Detect which cell encompasses the target text, then output its [x, y] center coordinate. 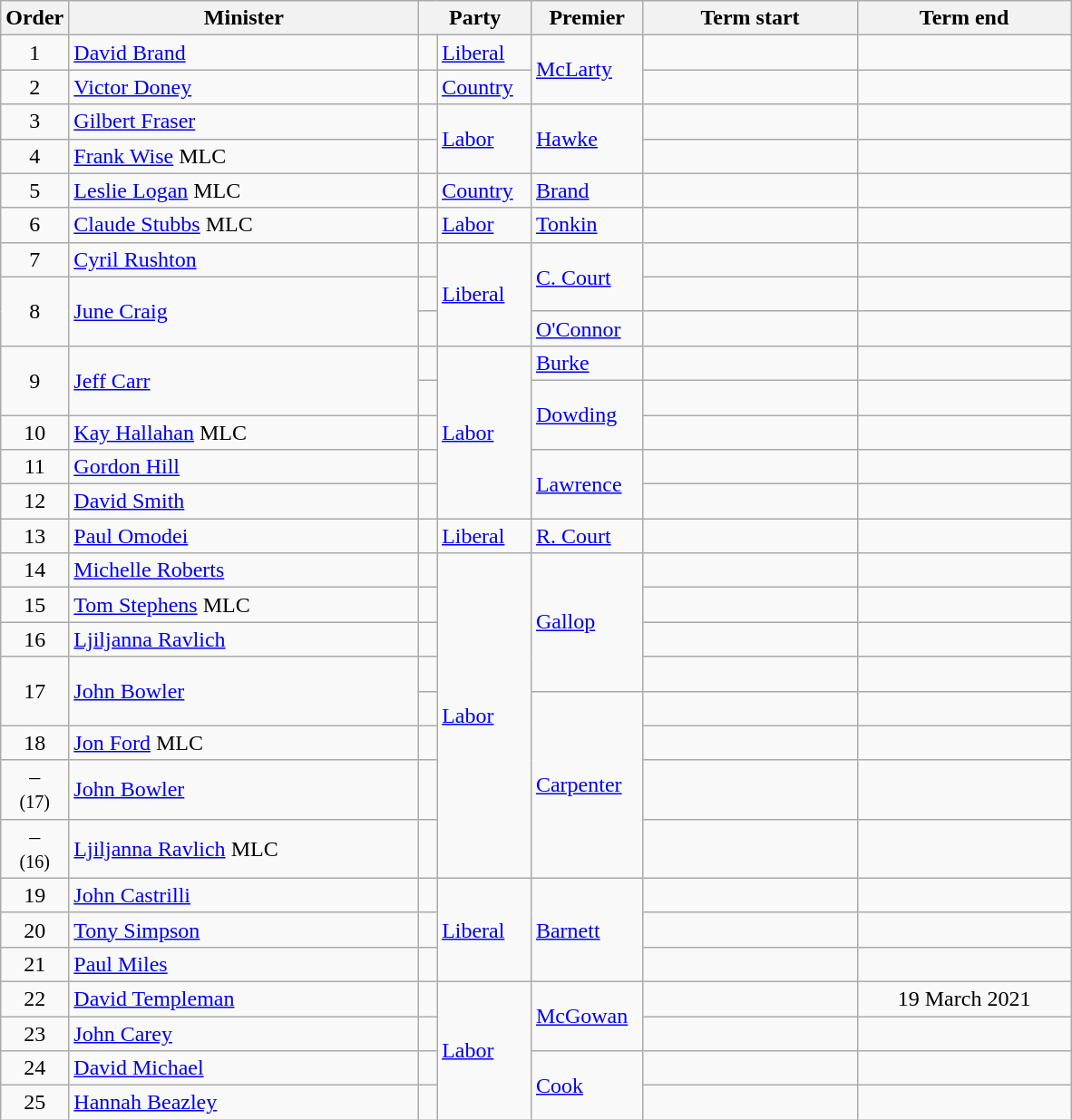
16 [34, 639]
1 [34, 53]
Paul Miles [244, 964]
Michelle Roberts [244, 570]
Frank Wise MLC [244, 156]
Tony Simpson [244, 930]
12 [34, 502]
Ljiljanna Ravlich [244, 639]
23 [34, 1033]
David Templeman [244, 998]
Term start [750, 18]
14 [34, 570]
Paul Omodei [244, 536]
McGowan [587, 1016]
John Castrilli [244, 895]
O'Connor [587, 328]
Jon Ford MLC [244, 743]
10 [34, 433]
9 [34, 380]
4 [34, 156]
Minister [244, 18]
3 [34, 122]
Term end [964, 18]
Claude Stubbs MLC [244, 225]
David Michael [244, 1068]
John Carey [244, 1033]
Hawke [587, 139]
McLarty [587, 70]
Hannah Beazley [244, 1103]
Carpenter [587, 784]
Jeff Carr [244, 380]
20 [34, 930]
2 [34, 87]
Order [34, 18]
Victor Doney [244, 87]
7 [34, 259]
Gordon Hill [244, 467]
13 [34, 536]
22 [34, 998]
David Smith [244, 502]
24 [34, 1068]
Cook [587, 1086]
Brand [587, 190]
11 [34, 467]
R. Court [587, 536]
–(17) [34, 789]
Barnett [587, 930]
C. Court [587, 277]
18 [34, 743]
Tonkin [587, 225]
Gilbert Fraser [244, 122]
21 [34, 964]
–(16) [34, 849]
5 [34, 190]
19 March 2021 [964, 998]
Burke [587, 363]
Party [475, 18]
6 [34, 225]
Cyril Rushton [244, 259]
Kay Hallahan MLC [244, 433]
David Brand [244, 53]
Gallop [587, 622]
Dowding [587, 414]
Tom Stephens MLC [244, 605]
17 [34, 691]
25 [34, 1103]
Leslie Logan MLC [244, 190]
Premier [587, 18]
Ljiljanna Ravlich MLC [244, 849]
Lawrence [587, 484]
June Craig [244, 311]
15 [34, 605]
19 [34, 895]
8 [34, 311]
